For the text-containing cell, return its midpoint in (x, y) coordinate format. 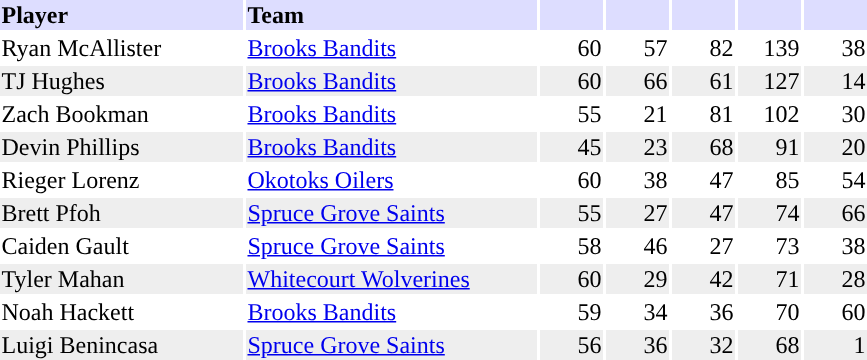
14 (836, 81)
81 (704, 114)
30 (836, 114)
TJ Hughes (122, 81)
28 (836, 279)
Rieger Lorenz (122, 180)
56 (572, 345)
73 (770, 246)
85 (770, 180)
Player (122, 15)
Okotoks Oilers (392, 180)
23 (638, 147)
29 (638, 279)
139 (770, 48)
20 (836, 147)
Team (392, 15)
102 (770, 114)
82 (704, 48)
45 (572, 147)
70 (770, 312)
1 (836, 345)
Ryan McAllister (122, 48)
21 (638, 114)
58 (572, 246)
74 (770, 213)
32 (704, 345)
Whitecourt Wolverines (392, 279)
34 (638, 312)
46 (638, 246)
Luigi Benincasa (122, 345)
57 (638, 48)
59 (572, 312)
42 (704, 279)
Brett Pfoh (122, 213)
Caiden Gault (122, 246)
Tyler Mahan (122, 279)
Noah Hackett (122, 312)
61 (704, 81)
127 (770, 81)
54 (836, 180)
Devin Phillips (122, 147)
71 (770, 279)
Zach Bookman (122, 114)
91 (770, 147)
